Pinpoint the cell where the given text exists, returning its [x, y] midpoint coordinate. 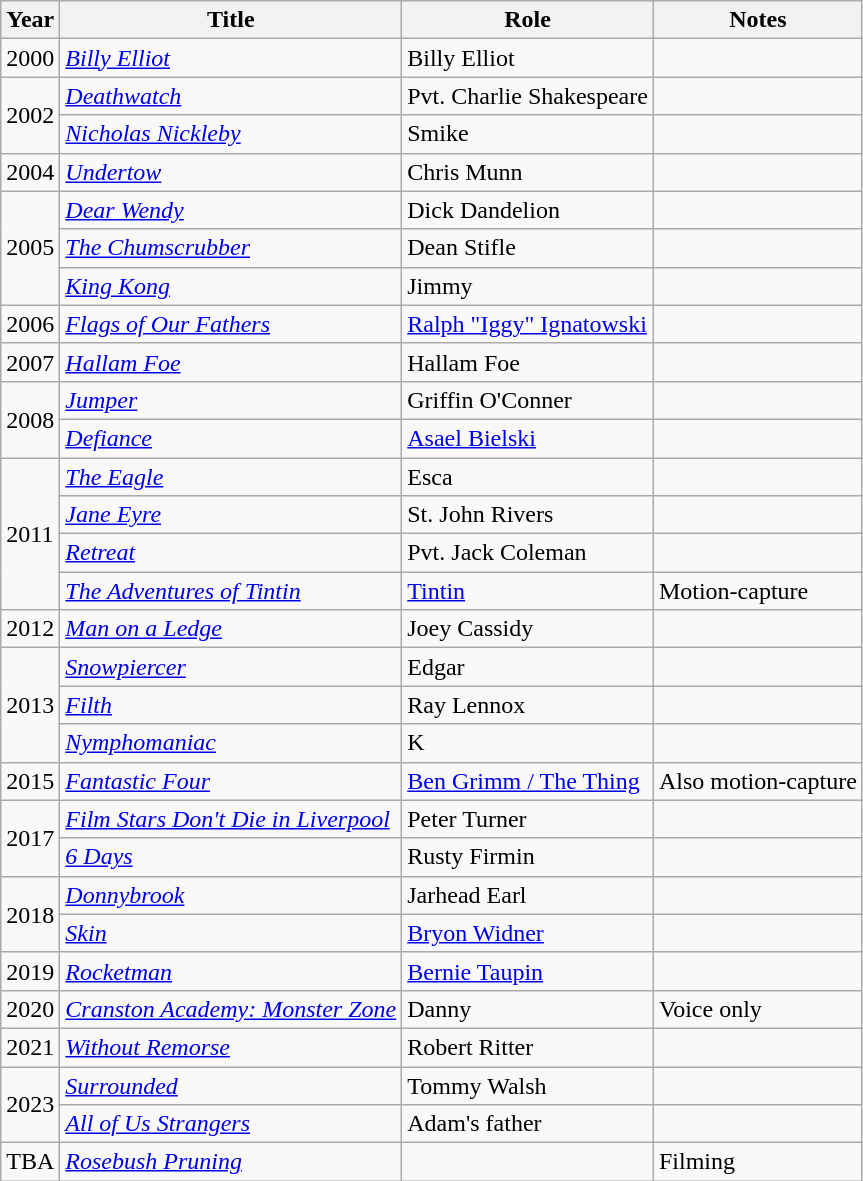
2023 [30, 1104]
Retreat [231, 553]
Deathwatch [231, 96]
Adam's father [528, 1124]
Without Remorse [231, 1047]
Robert Ritter [528, 1047]
Tommy Walsh [528, 1085]
Film Stars Don't Die in Liverpool [231, 819]
The Eagle [231, 477]
2006 [30, 324]
2002 [30, 115]
6 Days [231, 857]
Fantastic Four [231, 781]
Dear Wendy [231, 210]
Tintin [528, 591]
2013 [30, 705]
Filming [758, 1162]
2018 [30, 914]
Dick Dandelion [528, 210]
Rocketman [231, 971]
Flags of Our Fathers [231, 324]
Asael Bielski [528, 438]
Nicholas Nickleby [231, 134]
Ben Grimm / The Thing [528, 781]
Man on a Ledge [231, 629]
Skin [231, 933]
Undertow [231, 172]
2011 [30, 534]
Also motion-capture [758, 781]
Joey Cassidy [528, 629]
Role [528, 20]
Rusty Firmin [528, 857]
The Chumscrubber [231, 248]
Jane Eyre [231, 515]
Pvt. Charlie Shakespeare [528, 96]
All of Us Strangers [231, 1124]
Jimmy [528, 286]
Snowpiercer [231, 667]
Motion-capture [758, 591]
Ralph "Iggy" Ignatowski [528, 324]
2012 [30, 629]
Rosebush Pruning [231, 1162]
Danny [528, 1009]
Jumper [231, 400]
Jarhead Earl [528, 895]
Griffin O'Conner [528, 400]
Esca [528, 477]
2007 [30, 362]
TBA [30, 1162]
2008 [30, 419]
Chris Munn [528, 172]
St. John Rivers [528, 515]
Pvt. Jack Coleman [528, 553]
Defiance [231, 438]
Notes [758, 20]
K [528, 743]
Edgar [528, 667]
The Adventures of Tintin [231, 591]
Peter Turner [528, 819]
2017 [30, 838]
Ray Lennox [528, 705]
Voice only [758, 1009]
2015 [30, 781]
Nymphomaniac [231, 743]
2004 [30, 172]
Smike [528, 134]
2005 [30, 248]
Filth [231, 705]
Donnybrook [231, 895]
King Kong [231, 286]
Year [30, 20]
2019 [30, 971]
Title [231, 20]
2000 [30, 58]
Bernie Taupin [528, 971]
Dean Stifle [528, 248]
Cranston Academy: Monster Zone [231, 1009]
2020 [30, 1009]
Surrounded [231, 1085]
Bryon Widner [528, 933]
2021 [30, 1047]
